Locate the cell with the specified text and output its (X, Y) center coordinate. 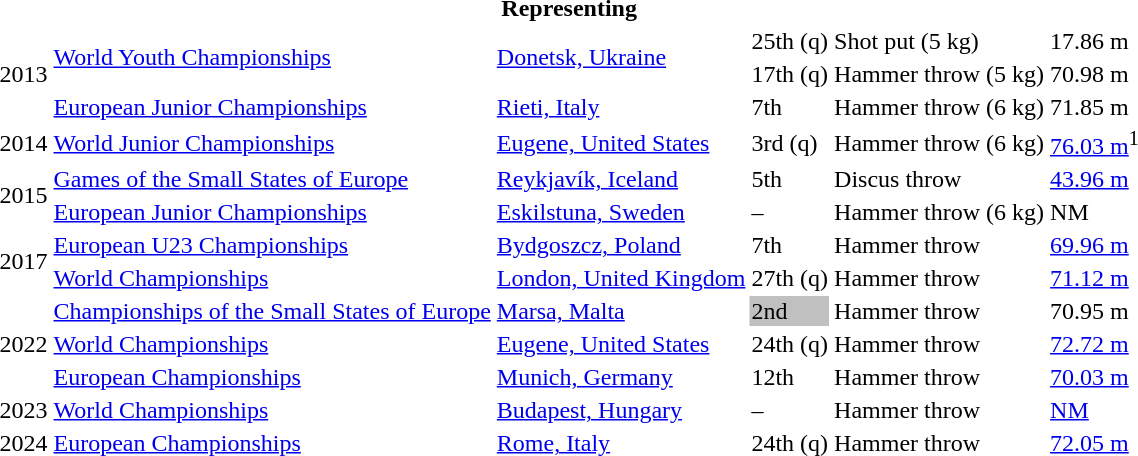
Rieti, Italy (621, 107)
Discus throw (940, 179)
Munich, Germany (621, 377)
12th (790, 377)
Budapest, Hungary (621, 410)
Shot put (5 kg) (940, 41)
World Youth Championships (272, 58)
27th (q) (790, 278)
25th (q) (790, 41)
Marsa, Malta (621, 311)
London, United Kingdom (621, 278)
2nd (790, 311)
Games of the Small States of Europe (272, 179)
World Junior Championships (272, 143)
17th (q) (790, 74)
Donetsk, Ukraine (621, 58)
Hammer throw (5 kg) (940, 74)
Championships of the Small States of Europe (272, 311)
24th (q) (790, 344)
Eskilstuna, Sweden (621, 212)
3rd (q) (790, 143)
European Championships (272, 377)
Reykjavík, Iceland (621, 179)
Bydgoszcz, Poland (621, 245)
European U23 Championships (272, 245)
5th (790, 179)
